Return the (X, Y) coordinate for the center point of the cell that contains the specified text.  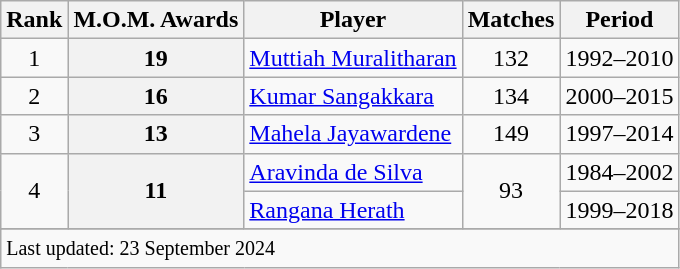
13 (156, 134)
Matches (511, 20)
Rank (34, 20)
11 (156, 191)
1 (34, 58)
Period (620, 20)
2 (34, 96)
3 (34, 134)
2000–2015 (620, 96)
Rangana Herath (353, 210)
1999–2018 (620, 210)
Mahela Jayawardene (353, 134)
19 (156, 58)
Kumar Sangakkara (353, 96)
16 (156, 96)
132 (511, 58)
1984–2002 (620, 172)
M.O.M. Awards (156, 20)
1992–2010 (620, 58)
Last updated: 23 September 2024 (340, 248)
Aravinda de Silva (353, 172)
Muttiah Muralitharan (353, 58)
134 (511, 96)
1997–2014 (620, 134)
93 (511, 191)
Player (353, 20)
149 (511, 134)
4 (34, 191)
